Identify which cell holds the provided text, then report its (X, Y) central coordinate. 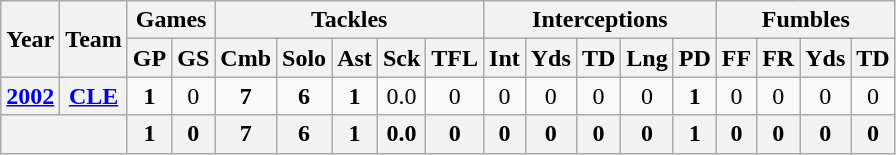
GP (149, 58)
Solo (304, 58)
Tackles (350, 20)
Games (170, 20)
Lng (647, 58)
2002 (30, 96)
Int (505, 58)
FR (778, 58)
Ast (355, 58)
Sck (401, 58)
Year (30, 39)
Team (94, 39)
Fumbles (806, 20)
TFL (455, 58)
FF (736, 58)
Cmb (246, 58)
CLE (94, 96)
GS (194, 58)
PD (694, 58)
Interceptions (600, 20)
